Detect which cell encompasses the target text, then output its (X, Y) center coordinate. 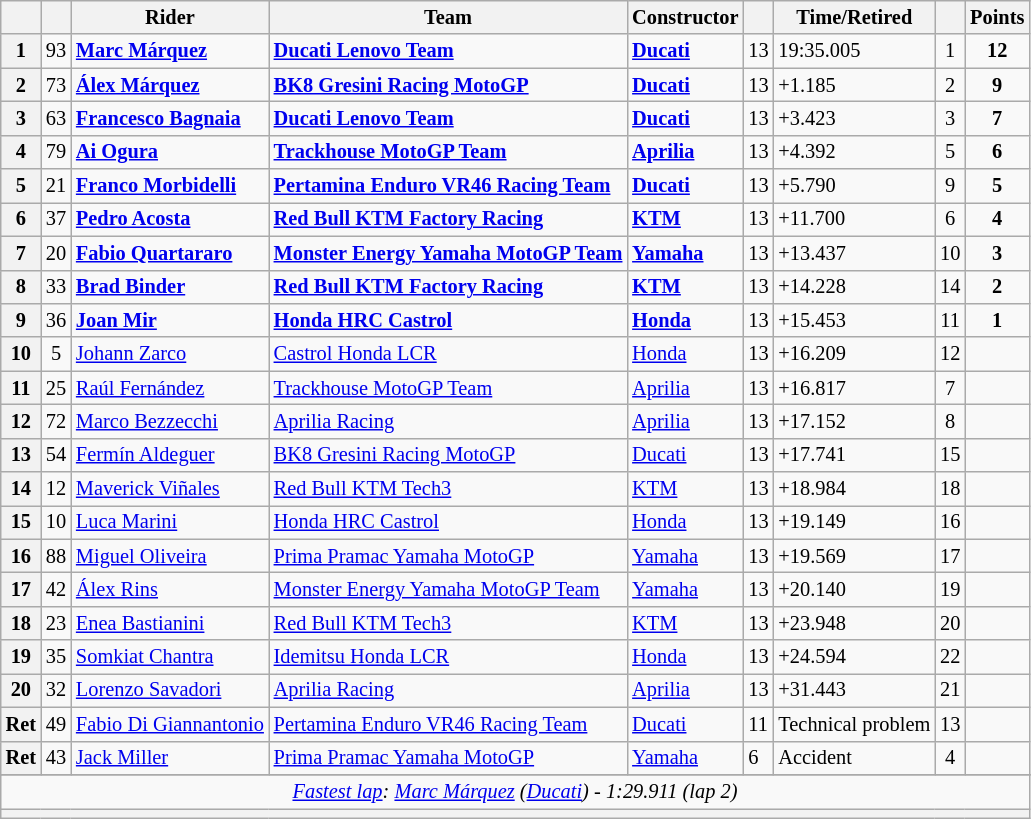
Fabio Di Giannantonio (170, 724)
+5.790 (854, 186)
Luca Marini (170, 522)
Franco Morbidelli (170, 186)
Technical problem (854, 724)
25 (56, 388)
93 (56, 51)
Fermín Aldeguer (170, 455)
Marco Bezzecchi (170, 421)
Joan Mir (170, 320)
+3.423 (854, 118)
Ai Ogura (170, 152)
+20.140 (854, 589)
+13.437 (854, 253)
Castrol Honda LCR (448, 354)
63 (56, 118)
Somkiat Chantra (170, 657)
Accident (854, 758)
+18.984 (854, 489)
54 (56, 455)
33 (56, 287)
37 (56, 219)
72 (56, 421)
+16.209 (854, 354)
+17.152 (854, 421)
Rider (170, 17)
35 (56, 657)
+23.948 (854, 623)
79 (56, 152)
+14.228 (854, 287)
Time/Retired (854, 17)
73 (56, 85)
Francesco Bagnaia (170, 118)
Team (448, 17)
+19.569 (854, 556)
23 (56, 623)
Raúl Fernández (170, 388)
Johann Zarco (170, 354)
+4.392 (854, 152)
Jack Miller (170, 758)
32 (56, 690)
Álex Márquez (170, 85)
Maverick Viñales (170, 489)
+24.594 (854, 657)
+11.700 (854, 219)
Miguel Oliveira (170, 556)
Pedro Acosta (170, 219)
42 (56, 589)
Constructor (685, 17)
Fastest lap: Marc Márquez (Ducati) - 1:29.911 (lap 2) (515, 791)
19:35.005 (854, 51)
49 (56, 724)
Enea Bastianini (170, 623)
88 (56, 556)
+17.741 (854, 455)
36 (56, 320)
+1.185 (854, 85)
22 (950, 657)
Brad Binder (170, 287)
Points (997, 17)
Fabio Quartararo (170, 253)
+19.149 (854, 522)
+31.443 (854, 690)
Idemitsu Honda LCR (448, 657)
43 (56, 758)
Lorenzo Savadori (170, 690)
Marc Márquez (170, 51)
+15.453 (854, 320)
+16.817 (854, 388)
Álex Rins (170, 589)
